Output the (x, y) coordinate of the center of the cell containing the given text.  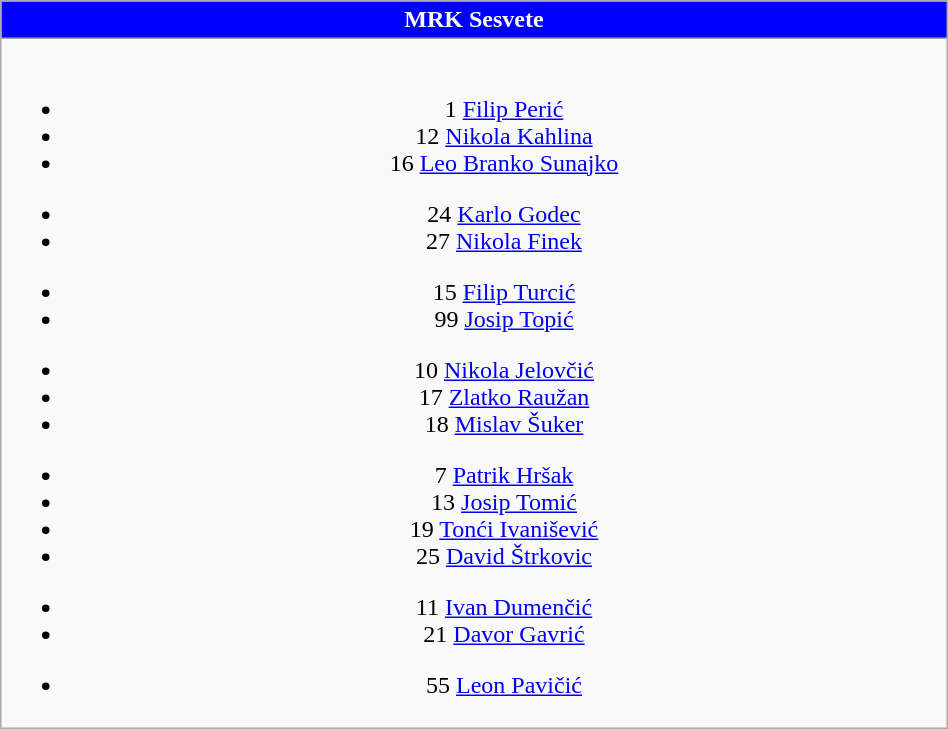
MRK Sesvete (474, 20)
